Capture the cell that displays the provided text and extract its [x, y] central coordinate. 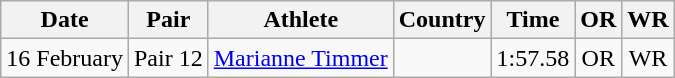
16 February [65, 58]
Pair 12 [168, 58]
Marianne Timmer [300, 58]
Athlete [300, 20]
1:57.58 [533, 58]
Country [442, 20]
Time [533, 20]
Pair [168, 20]
Date [65, 20]
